From the cell containing the given text, extract its center point as (x, y) coordinate. 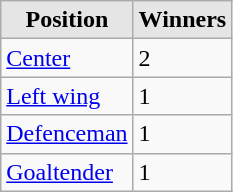
Center (67, 58)
Goaltender (67, 172)
Left wing (67, 96)
Defenceman (67, 134)
Position (67, 20)
2 (182, 58)
Winners (182, 20)
